Determine the [x, y] coordinate at the center of the cell enclosing the given text.  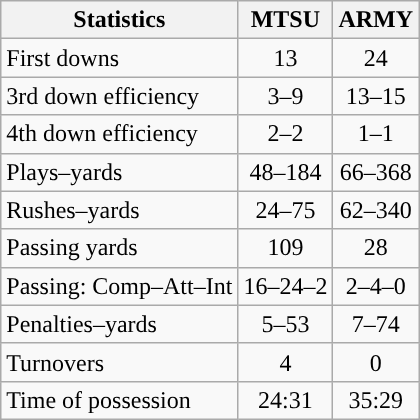
Passing yards [120, 248]
62–340 [376, 210]
4th down efficiency [120, 134]
24 [376, 58]
4 [286, 362]
Plays–yards [120, 172]
Statistics [120, 20]
24–75 [286, 210]
66–368 [376, 172]
Turnovers [120, 362]
3–9 [286, 96]
First downs [120, 58]
MTSU [286, 20]
0 [376, 362]
109 [286, 248]
Passing: Comp–Att–Int [120, 286]
7–74 [376, 324]
Penalties–yards [120, 324]
5–53 [286, 324]
Time of possession [120, 400]
ARMY [376, 20]
2–2 [286, 134]
16–24–2 [286, 286]
13 [286, 58]
1–1 [376, 134]
35:29 [376, 400]
48–184 [286, 172]
Rushes–yards [120, 210]
2–4–0 [376, 286]
28 [376, 248]
13–15 [376, 96]
24:31 [286, 400]
3rd down efficiency [120, 96]
